Provide the [X, Y] coordinate of the cell's center where the given text is located.  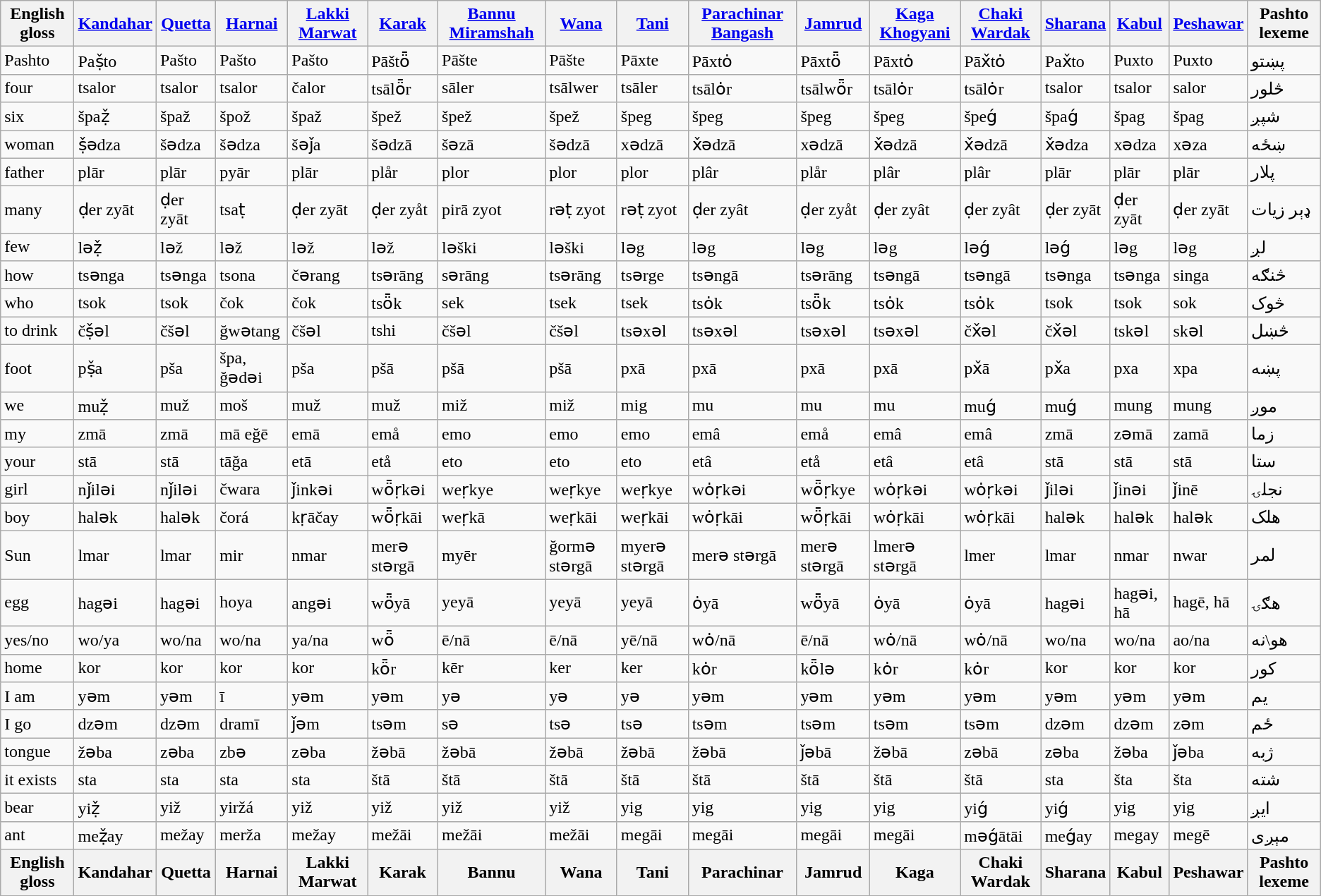
څوک [1284, 303]
Pāštȫ [403, 61]
hoya [252, 603]
we [37, 406]
Paṣ̌to [115, 61]
šəǰa [327, 144]
lmerə stərgā [915, 555]
tskəl [1140, 331]
sə [492, 724]
kȫlə [833, 668]
hagəi, hā [1140, 603]
شته [1284, 780]
ǰəbā [833, 752]
girl [37, 490]
ant [37, 835]
muẓ̌ [115, 406]
boy [37, 517]
I am [37, 696]
ğormə stərgā [581, 555]
father [37, 172]
merža [252, 835]
هلک [1284, 517]
čṣ̌əl [115, 331]
foot [37, 368]
ǰəm [327, 724]
wȫṛkəi [403, 490]
salor [1208, 88]
xəza [1208, 144]
Parachinar [742, 872]
lmer [1001, 555]
px̌ā [1001, 368]
Kaga Khogyani [915, 24]
ځم [1284, 724]
four [37, 88]
yē/nā [652, 640]
weṛkā [492, 517]
who [37, 303]
ǰinəi [1140, 490]
ya/na [327, 640]
یم [1284, 696]
پښتو [1284, 61]
ǰəba [1208, 752]
شپږ [1284, 116]
meǵay [1075, 835]
Bannu Miramshah [492, 24]
mig [652, 406]
wȫ [403, 640]
pirā zyot [492, 210]
Pashto [37, 61]
tsona [252, 275]
megay [1140, 835]
مېږی [1284, 835]
tsāler [652, 88]
six [37, 116]
home [37, 668]
Pāxte [652, 61]
xədza [1140, 144]
špož [252, 116]
لږ [1284, 247]
کور [1284, 668]
sek [492, 303]
my [37, 434]
ləẓ̌ [115, 247]
ǰinē [1208, 490]
Sun [37, 555]
čərang [327, 275]
hagē, hā [1208, 603]
ī [252, 696]
sərāng [492, 275]
to drink [37, 331]
bear [37, 808]
tsərge [652, 275]
špaẓ̌ [115, 116]
px̌a [1075, 368]
Bannu [492, 872]
špaǵ [1075, 116]
ښځه [1284, 144]
skəl [1208, 331]
zamā [1208, 434]
tshi [403, 331]
ستا [1284, 461]
موږ [1284, 406]
mā eğē [252, 434]
پلار [1284, 172]
tsālwer [581, 88]
myerə stərgā [652, 555]
tsālwȫr [833, 88]
kṛāčay [327, 517]
pyār [252, 172]
egg [37, 603]
هګۍ [1284, 603]
čwara [252, 490]
sok [1208, 303]
woman [37, 144]
tsālȫr [403, 88]
pxa [1140, 368]
zbə [252, 752]
Pāx̌tȯ [1001, 61]
څښل [1284, 331]
tāğa [252, 461]
nwar [1208, 555]
څنګه [1284, 275]
špeǵ [1001, 116]
zəbā [1001, 752]
پښه [1284, 368]
angəi [327, 603]
myēr [492, 555]
yiẓ̌ [115, 808]
Pāxtȫ [833, 61]
xpa [1208, 368]
ǰinkəi [327, 490]
لمر [1284, 555]
Kaga [915, 872]
zəmā [1140, 434]
your [37, 461]
meẓ̌ay [115, 835]
sāler [492, 88]
ǰiləi [1075, 490]
I go [37, 724]
ao/na [1208, 640]
ايږ [1284, 808]
it exists [37, 780]
yes/no [37, 640]
mir [252, 555]
few [37, 247]
emā [327, 434]
how [37, 275]
dramī [252, 724]
čalor [327, 88]
špa, ğədəi [252, 368]
Parachinar Bangash [742, 24]
moš [252, 406]
ṣ̌ədza [115, 144]
ğwətang [252, 331]
ژبه [1284, 752]
čorá [252, 517]
yiržá [252, 808]
etā [327, 461]
tsaṭ [252, 210]
zəm [1208, 724]
wȫṛkye [833, 490]
څلور [1284, 88]
هو\نه [1284, 640]
x̌ədza [1075, 144]
kȫr [403, 668]
many [37, 210]
نجلۍ [1284, 490]
pṣ̌a [115, 368]
tongue [37, 752]
Pax̌to [1075, 61]
wo/ya [115, 640]
ډېر زيات [1284, 210]
kēr [492, 668]
šəzā [492, 144]
megē [1208, 835]
زما [1284, 434]
məǵātāi [1001, 835]
singa [1208, 275]
